Pinpoint the cell where the given text exists, returning its [X, Y] midpoint coordinate. 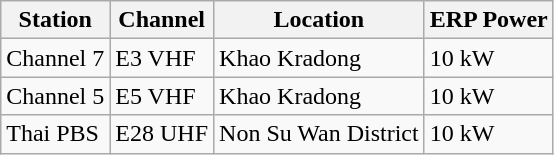
Thai PBS [56, 134]
Channel 5 [56, 96]
E5 VHF [162, 96]
E3 VHF [162, 58]
Location [320, 20]
Channel [162, 20]
Station [56, 20]
ERP Power [488, 20]
Non Su Wan District [320, 134]
E28 UHF [162, 134]
Channel 7 [56, 58]
